From the cell containing the given text, extract its center point as [x, y] coordinate. 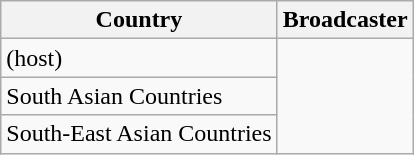
Broadcaster [345, 20]
South Asian Countries [139, 96]
(host) [139, 58]
Country [139, 20]
South-East Asian Countries [139, 134]
